Locate the cell with the specified text and output its [x, y] center coordinate. 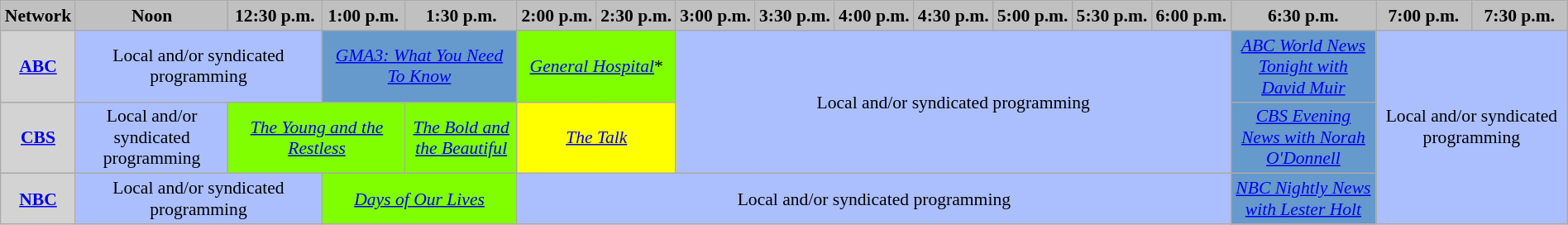
Days of Our Lives [420, 199]
1:00 p.m. [364, 16]
12:30 p.m. [275, 16]
7:00 p.m. [1424, 16]
ABC World News Tonight with David Muir [1303, 66]
1:30 p.m. [461, 16]
CBS Evening News with Norah O'Donnell [1303, 137]
7:30 p.m. [1519, 16]
NBC Nightly News with Lester Holt [1303, 199]
The Young and the Restless [317, 137]
Noon [152, 16]
5:30 p.m. [1112, 16]
Network [38, 16]
2:00 p.m. [557, 16]
3:30 p.m. [795, 16]
5:00 p.m. [1033, 16]
CBS [38, 137]
The Bold and the Beautiful [461, 137]
The Talk [596, 137]
4:00 p.m. [874, 16]
2:30 p.m. [636, 16]
3:00 p.m. [715, 16]
GMA3: What You Need To Know [420, 66]
NBC [38, 199]
6:30 p.m. [1303, 16]
General Hospital* [596, 66]
ABC [38, 66]
6:00 p.m. [1191, 16]
4:30 p.m. [954, 16]
